Search for the cell housing the specified text and yield its (x, y) center coordinate. 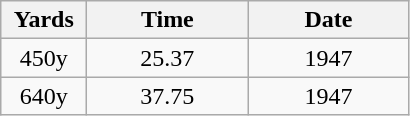
Time (168, 20)
Yards (44, 20)
25.37 (168, 58)
37.75 (168, 96)
640y (44, 96)
Date (328, 20)
450y (44, 58)
